From the cell containing the given text, extract its center point as (x, y) coordinate. 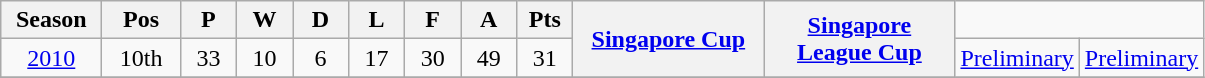
Season (52, 20)
17 (377, 58)
49 (489, 58)
W (264, 20)
F (433, 20)
33 (208, 58)
10 (264, 58)
P (208, 20)
10th (142, 58)
30 (433, 58)
Pts (545, 20)
D (320, 20)
31 (545, 58)
Singapore Cup (668, 39)
Singapore League Cup (860, 39)
6 (320, 58)
Pos (142, 20)
L (377, 20)
A (489, 20)
2010 (52, 58)
